Capture the cell that displays the provided text and extract its [x, y] central coordinate. 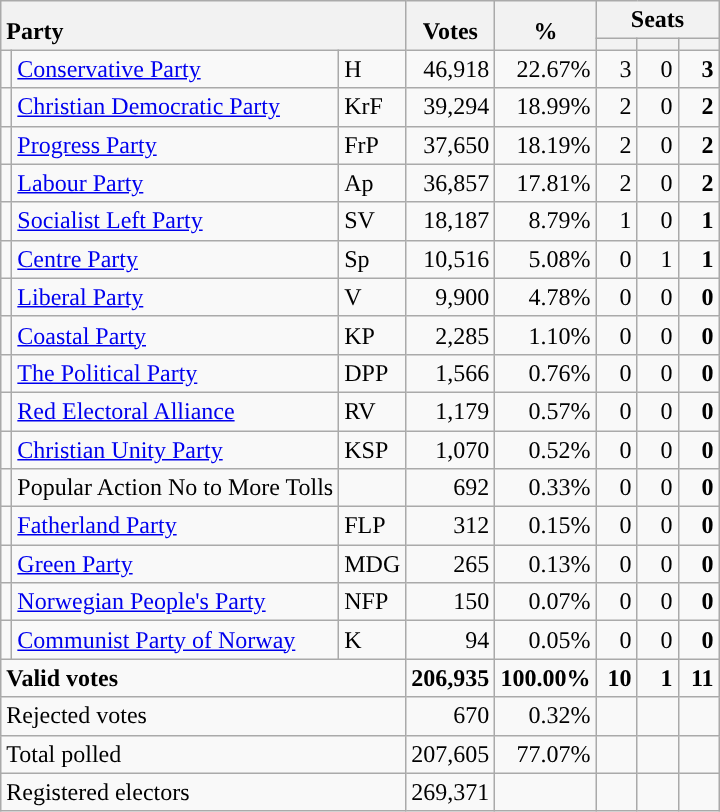
Ap [372, 183]
0.52% [546, 449]
1,179 [450, 411]
Socialist Left Party [176, 221]
1,566 [450, 373]
9,900 [450, 297]
FLP [372, 526]
36,857 [450, 183]
1,070 [450, 449]
39,294 [450, 107]
% [546, 26]
4.78% [546, 297]
18.19% [546, 145]
100.00% [546, 678]
0.57% [546, 411]
FrP [372, 145]
Seats [658, 20]
Fatherland Party [176, 526]
KP [372, 335]
Red Electoral Alliance [176, 411]
Sp [372, 259]
KSP [372, 449]
10,516 [450, 259]
207,605 [450, 754]
H [372, 69]
2,285 [450, 335]
Christian Unity Party [176, 449]
0.07% [546, 602]
V [372, 297]
Labour Party [176, 183]
Registered electors [204, 792]
Green Party [176, 564]
Conservative Party [176, 69]
0.13% [546, 564]
0.32% [546, 716]
RV [372, 411]
KrF [372, 107]
Rejected votes [204, 716]
18,187 [450, 221]
670 [450, 716]
The Political Party [176, 373]
1.10% [546, 335]
265 [450, 564]
0.05% [546, 640]
K [372, 640]
22.67% [546, 69]
MDG [372, 564]
Valid votes [204, 678]
5.08% [546, 259]
Norwegian People's Party [176, 602]
37,650 [450, 145]
Centre Party [176, 259]
Communist Party of Norway [176, 640]
269,371 [450, 792]
Liberal Party [176, 297]
0.76% [546, 373]
206,935 [450, 678]
94 [450, 640]
Popular Action No to More Tolls [176, 488]
Votes [450, 26]
NFP [372, 602]
18.99% [546, 107]
46,918 [450, 69]
77.07% [546, 754]
Total polled [204, 754]
0.33% [546, 488]
11 [698, 678]
Party [204, 26]
17.81% [546, 183]
10 [616, 678]
Progress Party [176, 145]
692 [450, 488]
150 [450, 602]
SV [372, 221]
8.79% [546, 221]
DPP [372, 373]
0.15% [546, 526]
Coastal Party [176, 335]
312 [450, 526]
Christian Democratic Party [176, 107]
